Pinpoint the cell where the given text exists, returning its (X, Y) midpoint coordinate. 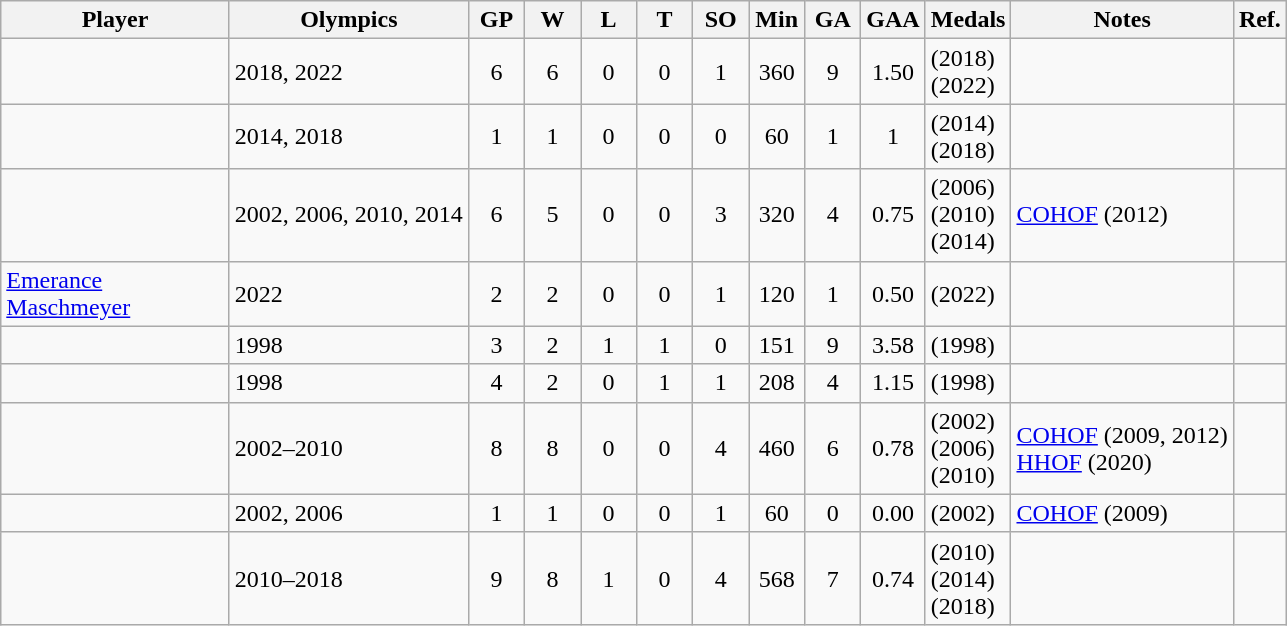
GP (496, 20)
Olympics (348, 20)
(2010) (2014) (2018) (968, 578)
0.75 (893, 215)
W (552, 20)
2014, 2018 (348, 136)
360 (777, 72)
3.58 (893, 345)
5 (552, 215)
GAA (893, 20)
2022 (348, 294)
COHOF (2009) (1122, 513)
208 (777, 383)
2002–2010 (348, 448)
(2018) (2022) (968, 72)
Player (116, 20)
GA (833, 20)
0.50 (893, 294)
Ref. (1260, 20)
2010–2018 (348, 578)
0.74 (893, 578)
(2022) (968, 294)
2002, 2006, 2010, 2014 (348, 215)
1.15 (893, 383)
Medals (968, 20)
L (608, 20)
SO (721, 20)
COHOF (2012) (1122, 215)
Notes (1122, 20)
Min (777, 20)
2018, 2022 (348, 72)
0.78 (893, 448)
320 (777, 215)
7 (833, 578)
COHOF (2009, 2012)HHOF (2020) (1122, 448)
120 (777, 294)
(2006) (2010) (2014) (968, 215)
1.50 (893, 72)
2002, 2006 (348, 513)
(2002) (968, 513)
0.00 (893, 513)
Emerance Maschmeyer (116, 294)
(2014) (2018) (968, 136)
T (665, 20)
151 (777, 345)
(2002) (2006) (2010) (968, 448)
460 (777, 448)
568 (777, 578)
